Detect which cell encompasses the target text, then output its (X, Y) center coordinate. 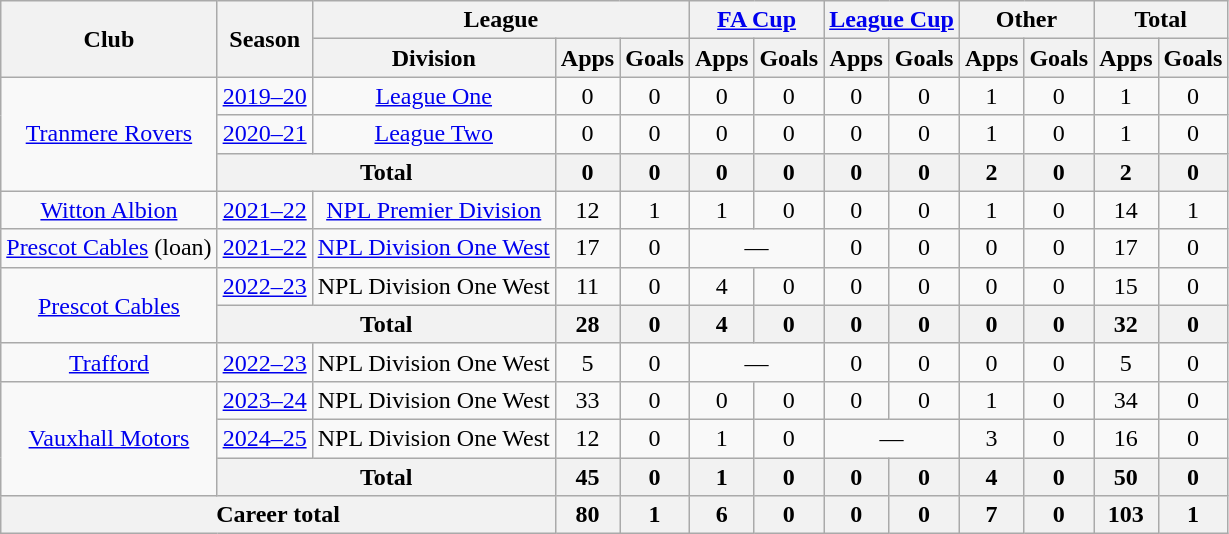
45 (587, 477)
Vauxhall Motors (109, 438)
32 (1126, 324)
28 (587, 324)
FA Cup (756, 20)
34 (1126, 400)
Career total (278, 515)
2019–20 (264, 96)
Division (434, 58)
Prescot Cables (109, 305)
Trafford (109, 362)
Prescot Cables (loan) (109, 248)
2024–25 (264, 438)
Witton Albion (109, 210)
Tranmere Rovers (109, 134)
11 (587, 286)
50 (1126, 477)
6 (721, 515)
33 (587, 400)
League Two (434, 134)
NPL Premier Division (434, 210)
14 (1126, 210)
Club (109, 39)
League (500, 20)
80 (587, 515)
7 (991, 515)
2023–24 (264, 400)
Other (1026, 20)
2020–21 (264, 134)
3 (991, 438)
Season (264, 39)
103 (1126, 515)
16 (1126, 438)
15 (1126, 286)
League Cup (892, 20)
League One (434, 96)
